Pinpoint the cell where the given text exists, returning its [x, y] midpoint coordinate. 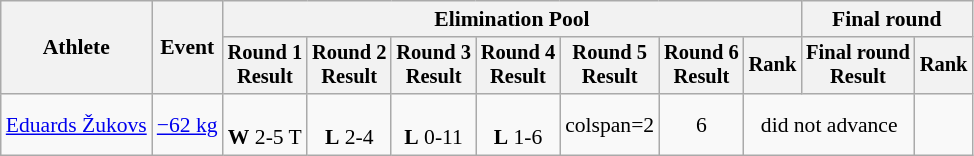
Event [188, 48]
Round 4Result [518, 66]
Athlete [76, 48]
Final round [886, 19]
Round 1Result [265, 66]
L 2-4 [349, 124]
6 [701, 124]
Eduards Žukovs [76, 124]
L 0-11 [433, 124]
Round 6Result [701, 66]
did not advance [830, 124]
−62 kg [188, 124]
L 1-6 [518, 124]
Round 2Result [349, 66]
Final roundResult [858, 66]
W 2-5 T [265, 124]
colspan=2 [610, 124]
Elimination Pool [512, 19]
Round 3Result [433, 66]
Round 5Result [610, 66]
